Scan for the cell matching the given text and deliver its [x, y] coordinate at center. 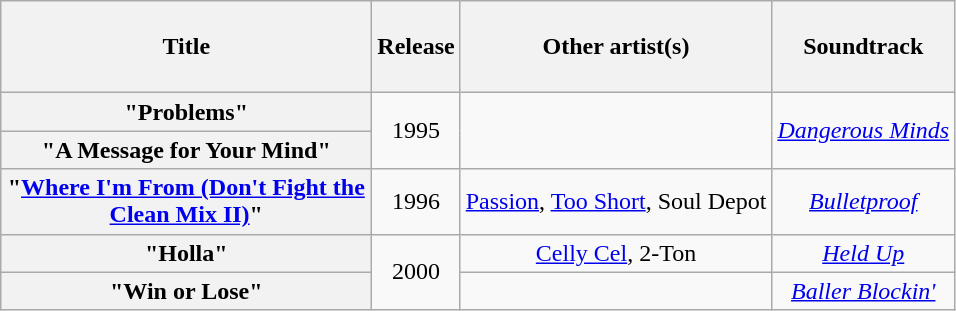
2000 [416, 272]
Other artist(s) [616, 47]
"Problems" [186, 112]
"Holla" [186, 253]
Passion, Too Short, Soul Depot [616, 202]
Baller Blockin' [864, 291]
1996 [416, 202]
Bulletproof [864, 202]
Title [186, 47]
Dangerous Minds [864, 131]
"Where I'm From (Don't Fight the Clean Mix II)" [186, 202]
Soundtrack [864, 47]
Celly Cel, 2-Ton [616, 253]
"Win or Lose" [186, 291]
1995 [416, 131]
"A Message for Your Mind" [186, 150]
Release [416, 47]
Held Up [864, 253]
